Extract the [X, Y] coordinate from the center of the cell holding the provided text.  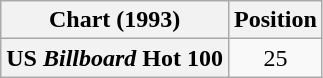
25 [276, 58]
US Billboard Hot 100 [115, 58]
Position [276, 20]
Chart (1993) [115, 20]
